Return (x, y) of the center of cell containing provided text 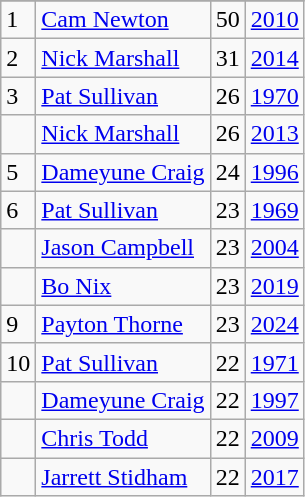
10 (18, 362)
1997 (274, 400)
2004 (274, 248)
3 (18, 96)
2010 (274, 20)
2013 (274, 134)
Jason Campbell (123, 248)
50 (228, 20)
1996 (274, 172)
2 (18, 58)
Cam Newton (123, 20)
Chris Todd (123, 438)
1970 (274, 96)
9 (18, 324)
6 (18, 210)
2009 (274, 438)
2017 (274, 477)
24 (228, 172)
Bo Nix (123, 286)
2024 (274, 324)
2019 (274, 286)
1 (18, 20)
5 (18, 172)
1971 (274, 362)
2014 (274, 58)
Jarrett Stidham (123, 477)
1969 (274, 210)
31 (228, 58)
Payton Thorne (123, 324)
